From the cell containing the given text, extract its center point as [x, y] coordinate. 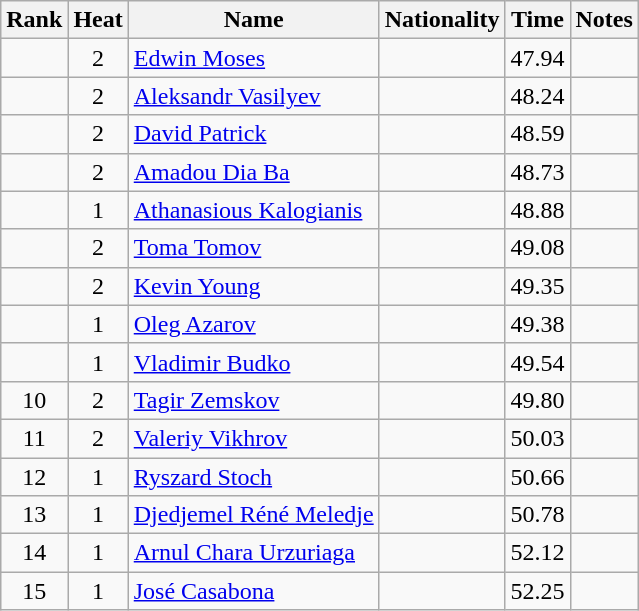
52.25 [538, 591]
10 [34, 400]
50.03 [538, 438]
Vladimir Budko [254, 362]
14 [34, 553]
Nationality [442, 20]
48.73 [538, 172]
49.35 [538, 286]
Tagir Zemskov [254, 400]
50.66 [538, 477]
49.80 [538, 400]
12 [34, 477]
Oleg Azarov [254, 324]
Toma Tomov [254, 248]
Aleksandr Vasilyev [254, 96]
49.38 [538, 324]
José Casabona [254, 591]
48.88 [538, 210]
48.24 [538, 96]
David Patrick [254, 134]
50.78 [538, 515]
11 [34, 438]
49.54 [538, 362]
Rank [34, 20]
Amadou Dia Ba [254, 172]
Notes [604, 20]
47.94 [538, 58]
15 [34, 591]
Ryszard Stoch [254, 477]
Time [538, 20]
Djedjemel Réné Meledje [254, 515]
Edwin Moses [254, 58]
Valeriy Vikhrov [254, 438]
48.59 [538, 134]
Kevin Young [254, 286]
52.12 [538, 553]
Name [254, 20]
Heat [98, 20]
13 [34, 515]
49.08 [538, 248]
Athanasious Kalogianis [254, 210]
Arnul Chara Urzuriaga [254, 553]
